For the text-containing cell, return its midpoint in [X, Y] coordinate format. 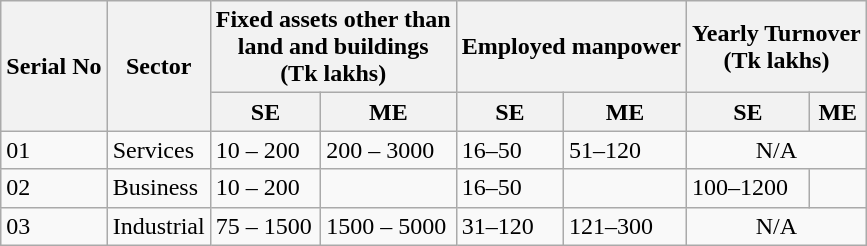
51–120 [626, 150]
1500 – 5000 [388, 226]
75 – 1500 [266, 226]
121–300 [626, 226]
02 [54, 188]
Serial No [54, 66]
03 [54, 226]
Yearly Turnover(Tk lakhs) [777, 47]
Fixed assets other thanland and buildings (Tk lakhs) [333, 47]
Business [158, 188]
100–1200 [748, 188]
Sector [158, 66]
200 – 3000 [388, 150]
Employed manpower [571, 47]
Industrial [158, 226]
31–120 [510, 226]
Services [158, 150]
01 [54, 150]
